Pinpoint the cell where the given text exists, returning its [x, y] midpoint coordinate. 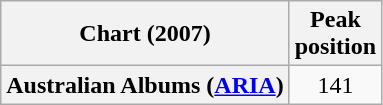
141 [335, 85]
Peakposition [335, 34]
Chart (2007) [145, 34]
Australian Albums (ARIA) [145, 85]
